Return the (X, Y) coordinate for the center point of the cell that contains the specified text.  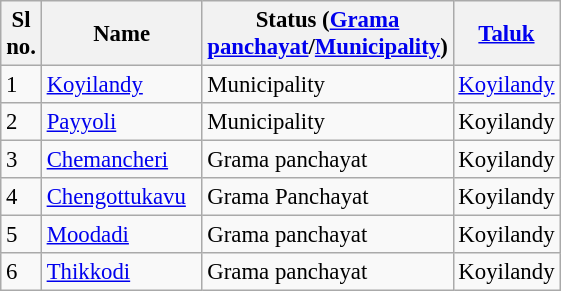
Name (122, 34)
Grama Panchayat (328, 197)
Payyoli (122, 122)
Moodadi (122, 235)
Sl no. (22, 34)
Status (Grama panchayat/Municipality) (328, 34)
2 (22, 122)
4 (22, 197)
3 (22, 160)
Chengottukavu (122, 197)
Taluk (506, 34)
1 (22, 85)
5 (22, 235)
Chemancheri (122, 160)
